Return the (x, y) coordinate for the center point of the cell that contains the specified text.  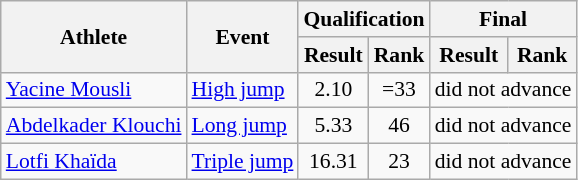
2.10 (333, 90)
46 (398, 126)
=33 (398, 90)
16.31 (333, 162)
Abdelkader Klouchi (94, 126)
Long jump (243, 126)
Yacine Mousli (94, 90)
Final (504, 19)
Lotfi Khaïda (94, 162)
Event (243, 36)
Athlete (94, 36)
High jump (243, 90)
Triple jump (243, 162)
Qualification (364, 19)
5.33 (333, 126)
23 (398, 162)
